Determine the (x, y) coordinate at the center of the cell enclosing the given text.  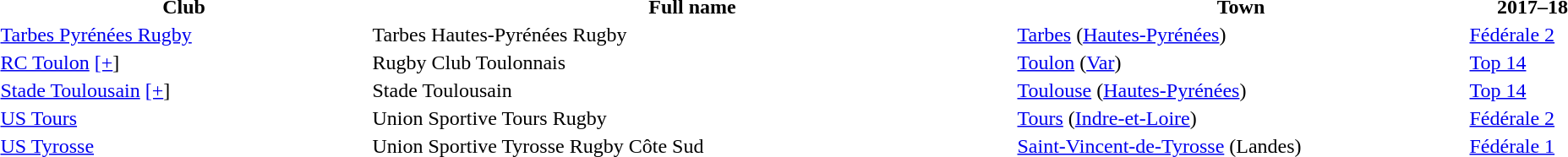
Toulon (Var) (1241, 62)
Tarbes (Hautes-Pyrénées) (1241, 35)
Union Sportive Tours Rugby (692, 118)
Toulouse (Hautes-Pyrénées) (1241, 90)
Rugby Club Toulonnais (692, 62)
Tarbes Hautes-Pyrénées Rugby (692, 35)
Stade Toulousain (692, 90)
Tours (Indre-et-Loire) (1241, 118)
